Determine the (X, Y) coordinate at the center of the cell enclosing the given text.  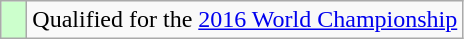
Qualified for the 2016 World Championship (245, 20)
